Search for the cell housing the specified text and yield its (x, y) center coordinate. 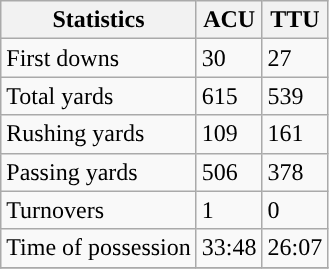
Total yards (99, 96)
0 (295, 210)
First downs (99, 58)
27 (295, 58)
30 (229, 58)
539 (295, 96)
Turnovers (99, 210)
26:07 (295, 248)
33:48 (229, 248)
1 (229, 210)
109 (229, 134)
161 (295, 134)
TTU (295, 20)
378 (295, 172)
506 (229, 172)
Statistics (99, 20)
615 (229, 96)
ACU (229, 20)
Passing yards (99, 172)
Rushing yards (99, 134)
Time of possession (99, 248)
